Return the [x, y] coordinate for the center point of the cell that contains the specified text.  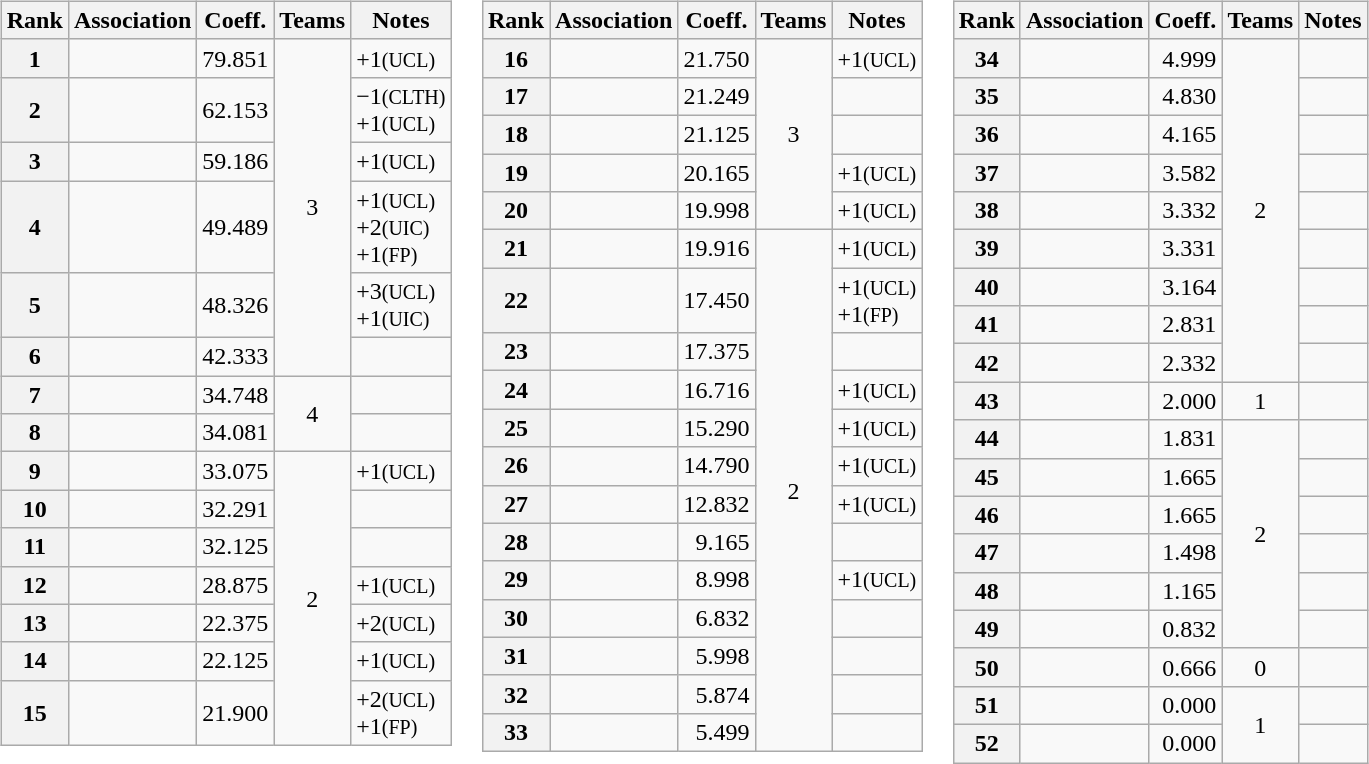
28 [516, 542]
59.186 [236, 161]
12 [34, 585]
18 [516, 134]
+2(UCL) +1(FP) [401, 712]
30 [516, 618]
20 [516, 211]
33 [516, 732]
19 [516, 173]
29 [516, 580]
35 [986, 96]
51 [986, 705]
32.125 [236, 547]
14 [34, 661]
26 [516, 466]
45 [986, 477]
10 [34, 509]
1.498 [1186, 553]
32 [516, 694]
22 [516, 300]
15 [34, 712]
5.998 [716, 656]
2.332 [1186, 363]
16 [516, 58]
+1(UCL) +2(UIC) +1(FP) [401, 226]
0.666 [1186, 667]
+2(UCL) [401, 623]
9 [34, 471]
4.830 [1186, 96]
48.326 [236, 306]
17.375 [716, 352]
7 [34, 395]
34 [986, 58]
16.716 [716, 390]
8 [34, 433]
42 [986, 363]
40 [986, 287]
52 [986, 743]
14.790 [716, 466]
41 [986, 325]
−1(CLTH) +1(UCL) [401, 110]
34.748 [236, 395]
6.832 [716, 618]
31 [516, 656]
2.000 [1186, 401]
3.332 [1186, 211]
5.499 [716, 732]
24 [516, 390]
44 [986, 439]
12.832 [716, 504]
1.165 [1186, 591]
28.875 [236, 585]
17 [516, 96]
79.851 [236, 58]
17.450 [716, 300]
19.916 [716, 249]
23 [516, 352]
6 [34, 357]
21.900 [236, 712]
33.075 [236, 471]
49 [986, 629]
62.153 [236, 110]
43 [986, 401]
21.750 [716, 58]
3.582 [1186, 173]
37 [986, 173]
15.290 [716, 428]
21.249 [716, 96]
20.165 [716, 173]
48 [986, 591]
5.874 [716, 694]
47 [986, 553]
3.331 [1186, 249]
49.489 [236, 226]
+1(UCL) +1(FP) [877, 300]
13 [34, 623]
2.831 [1186, 325]
0.832 [1186, 629]
22.375 [236, 623]
46 [986, 515]
27 [516, 504]
50 [986, 667]
+3(UCL) +1(UIC) [401, 306]
42.333 [236, 357]
22.125 [236, 661]
11 [34, 547]
4.165 [1186, 134]
21.125 [716, 134]
38 [986, 211]
8.998 [716, 580]
19.998 [716, 211]
4.999 [1186, 58]
0 [1260, 667]
5 [34, 306]
21 [516, 249]
9.165 [716, 542]
36 [986, 134]
1.831 [1186, 439]
3.164 [1186, 287]
32.291 [236, 509]
34.081 [236, 433]
39 [986, 249]
25 [516, 428]
